Pinpoint the cell where the given text exists, returning its [x, y] midpoint coordinate. 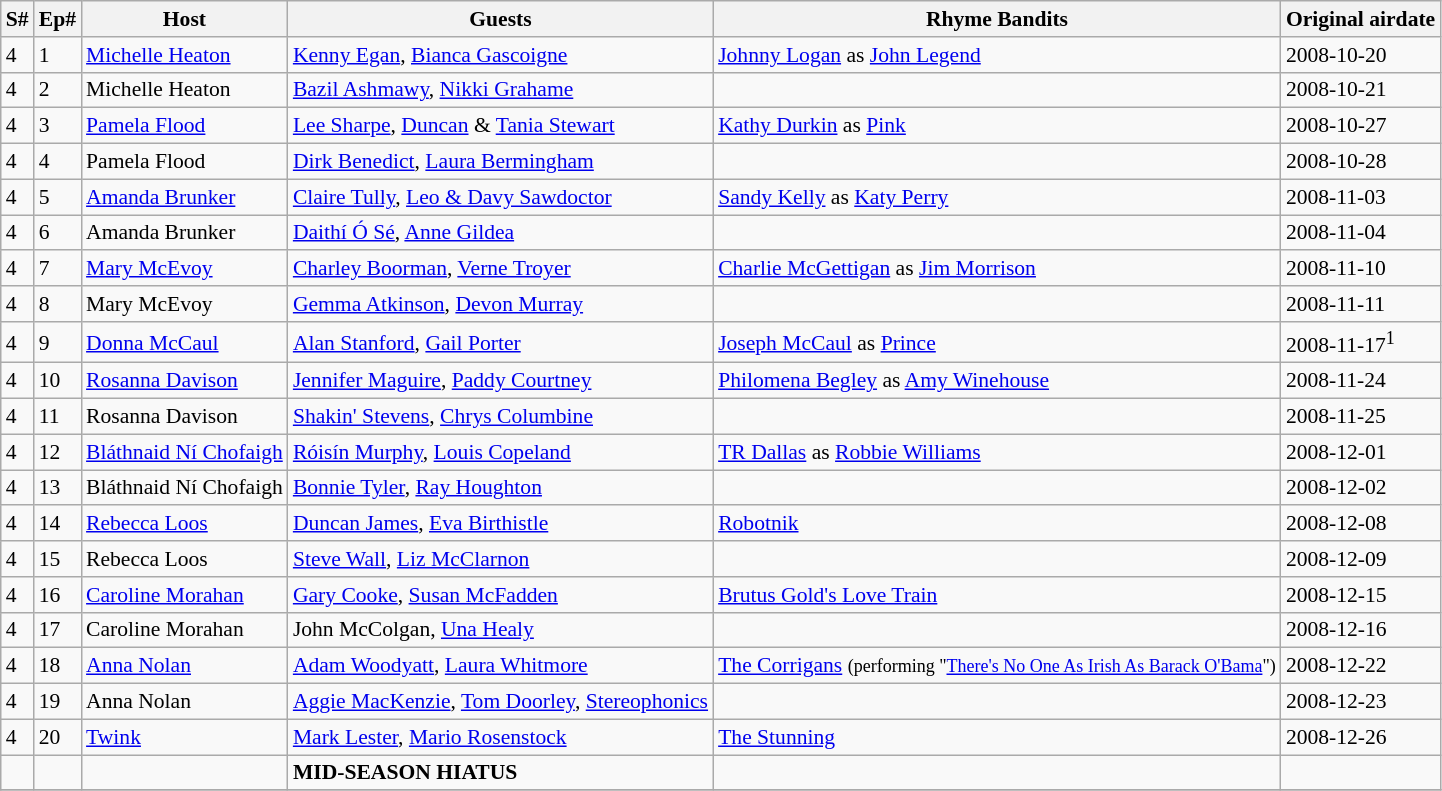
The Corrigans (performing "There's No One As Irish As Barack O'Bama") [997, 666]
Steve Wall, Liz McClarnon [500, 559]
17 [58, 630]
2008-10-27 [1360, 126]
2008-11-04 [1360, 233]
Host [184, 19]
2008-12-23 [1360, 702]
Ep# [58, 19]
2008-11-24 [1360, 381]
2008-12-16 [1360, 630]
2008-12-01 [1360, 452]
15 [58, 559]
12 [58, 452]
Charley Boorman, Verne Troyer [500, 269]
Claire Tully, Leo & Davy Sawdoctor [500, 197]
Gemma Atkinson, Devon Murray [500, 304]
20 [58, 737]
2008-11-25 [1360, 417]
Adam Woodyatt, Laura Whitmore [500, 666]
13 [58, 488]
Guests [500, 19]
Kathy Durkin as Pink [997, 126]
Shakin' Stevens, Chrys Columbine [500, 417]
Kenny Egan, Bianca Gascoigne [500, 55]
Mark Lester, Mario Rosenstock [500, 737]
1 [58, 55]
Róisín Murphy, Louis Copeland [500, 452]
18 [58, 666]
16 [58, 595]
John McColgan, Una Healy [500, 630]
Donna McCaul [184, 342]
Original airdate [1360, 19]
2008-11-11 [1360, 304]
Jennifer Maguire, Paddy Courtney [500, 381]
Alan Stanford, Gail Porter [500, 342]
2008-12-26 [1360, 737]
The Stunning [997, 737]
2008-12-22 [1360, 666]
2008-12-08 [1360, 524]
7 [58, 269]
9 [58, 342]
5 [58, 197]
TR Dallas as Robbie Williams [997, 452]
Bonnie Tyler, Ray Houghton [500, 488]
Daithí Ó Sé, Anne Gildea [500, 233]
2008-11-03 [1360, 197]
Bazil Ashmawy, Nikki Grahame [500, 90]
6 [58, 233]
11 [58, 417]
Duncan James, Eva Birthistle [500, 524]
S# [18, 19]
Rhyme Bandits [997, 19]
14 [58, 524]
2008-12-09 [1360, 559]
Twink [184, 737]
19 [58, 702]
MID-SEASON HIATUS [500, 773]
Sandy Kelly as Katy Perry [997, 197]
2008-11-171 [1360, 342]
2008-11-10 [1360, 269]
10 [58, 381]
2008-10-20 [1360, 55]
2008-12-15 [1360, 595]
Charlie McGettigan as Jim Morrison [997, 269]
2008-12-02 [1360, 488]
3 [58, 126]
Brutus Gold's Love Train [997, 595]
Dirk Benedict, Laura Bermingham [500, 162]
Johnny Logan as John Legend [997, 55]
Philomena Begley as Amy Winehouse [997, 381]
2008-10-28 [1360, 162]
Joseph McCaul as Prince [997, 342]
Gary Cooke, Susan McFadden [500, 595]
Aggie MacKenzie, Tom Doorley, Stereophonics [500, 702]
8 [58, 304]
Robotnik [997, 524]
2008-10-21 [1360, 90]
2 [58, 90]
Lee Sharpe, Duncan & Tania Stewart [500, 126]
